Locate the cell with the specified text and output its (X, Y) center coordinate. 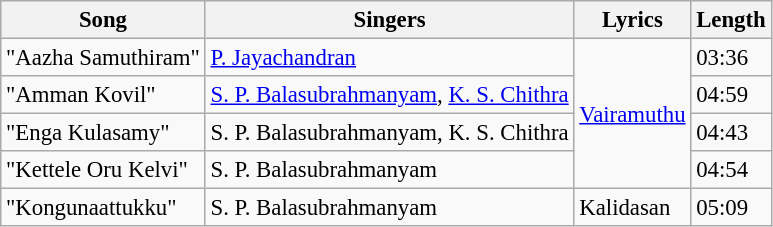
"Aazha Samuthiram" (103, 58)
"Kongunaattukku" (103, 208)
04:59 (731, 95)
"Enga Kulasamy" (103, 133)
04:54 (731, 170)
P. Jayachandran (390, 58)
Kalidasan (632, 208)
Length (731, 20)
Singers (390, 20)
Song (103, 20)
Vairamuthu (632, 114)
"Kettele Oru Kelvi" (103, 170)
03:36 (731, 58)
"Amman Kovil" (103, 95)
04:43 (731, 133)
Lyrics (632, 20)
05:09 (731, 208)
